Determine the (x, y) coordinate at the center of the cell enclosing the given text.  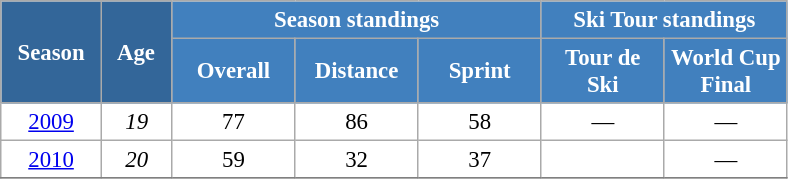
Sprint (480, 72)
86 (356, 122)
2010 (52, 160)
Season (52, 52)
77 (234, 122)
Season standings (356, 20)
Ski Tour standings (664, 20)
2009 (52, 122)
58 (480, 122)
37 (480, 160)
32 (356, 160)
59 (234, 160)
20 (136, 160)
Age (136, 52)
Tour deSki (602, 72)
19 (136, 122)
World CupFinal (726, 72)
Overall (234, 72)
Distance (356, 72)
